Return the (X, Y) coordinate for the center point of the cell that contains the specified text.  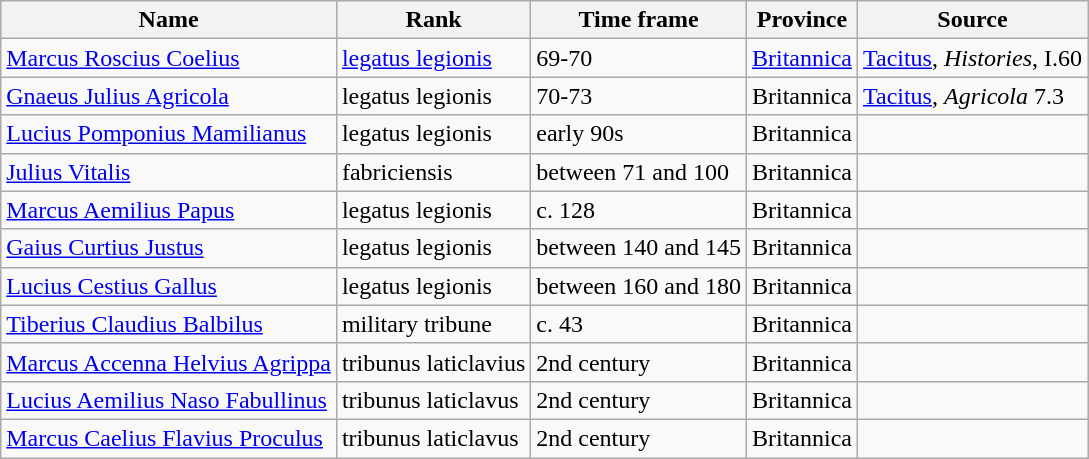
Gnaeus Julius Agricola (169, 96)
Tiberius Claudius Balbilus (169, 324)
Rank (433, 20)
69-70 (639, 58)
between 160 and 180 (639, 286)
Marcus Accenna Helvius Agrippa (169, 362)
Lucius Aemilius Naso Fabullinus (169, 400)
military tribune (433, 324)
tribunus laticlavius (433, 362)
Marcus Caelius Flavius Proculus (169, 438)
Province (802, 20)
Marcus Aemilius Papus (169, 210)
Lucius Pomponius Mamilianus (169, 134)
fabriciensis (433, 172)
Name (169, 20)
c. 43 (639, 324)
Tacitus, Histories, I.60 (972, 58)
Source (972, 20)
early 90s (639, 134)
Julius Vitalis (169, 172)
Gaius Curtius Justus (169, 248)
c. 128 (639, 210)
70-73 (639, 96)
Time frame (639, 20)
Tacitus, Agricola 7.3 (972, 96)
Lucius Cestius Gallus (169, 286)
Marcus Roscius Coelius (169, 58)
between 71 and 100 (639, 172)
between 140 and 145 (639, 248)
